Detect which cell encompasses the target text, then output its (x, y) center coordinate. 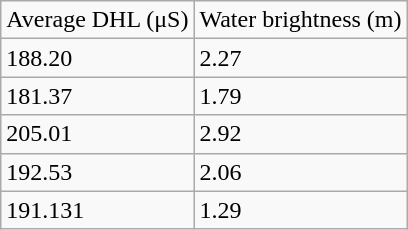
192.53 (98, 172)
181.37 (98, 96)
1.79 (300, 96)
Water brightness (m) (300, 20)
2.06 (300, 172)
191.131 (98, 210)
188.20 (98, 58)
2.27 (300, 58)
205.01 (98, 134)
1.29 (300, 210)
2.92 (300, 134)
Average DHL (μS) (98, 20)
